Search for the cell housing the specified text and yield its [X, Y] center coordinate. 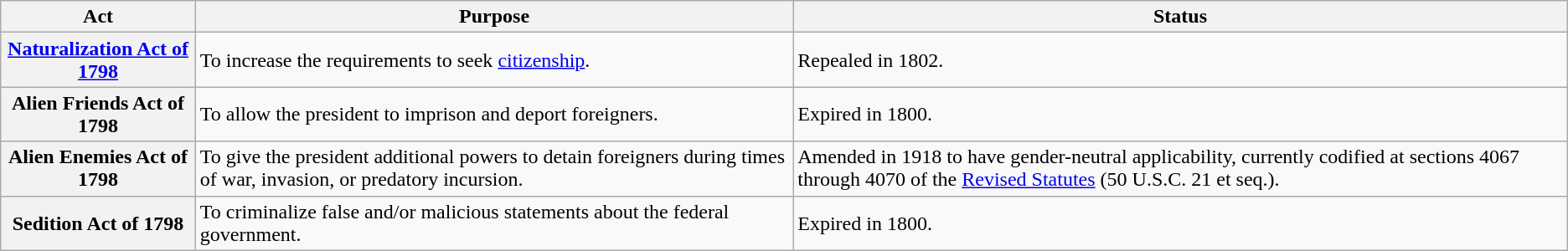
To allow the president to imprison and deport foreigners. [494, 114]
Alien Friends Act of 1798 [99, 114]
To criminalize false and/or malicious statements about the federal government. [494, 223]
Status [1180, 17]
Act [99, 17]
Naturalization Act of 1798 [99, 60]
To give the president additional powers to detain foreigners during times of war, invasion, or predatory incursion. [494, 169]
Purpose [494, 17]
Repealed in 1802. [1180, 60]
To increase the requirements to seek citizenship. [494, 60]
Sedition Act of 1798 [99, 223]
Alien Enemies Act of 1798 [99, 169]
